Return the (x, y) coordinate for the center point of the cell that contains the specified text.  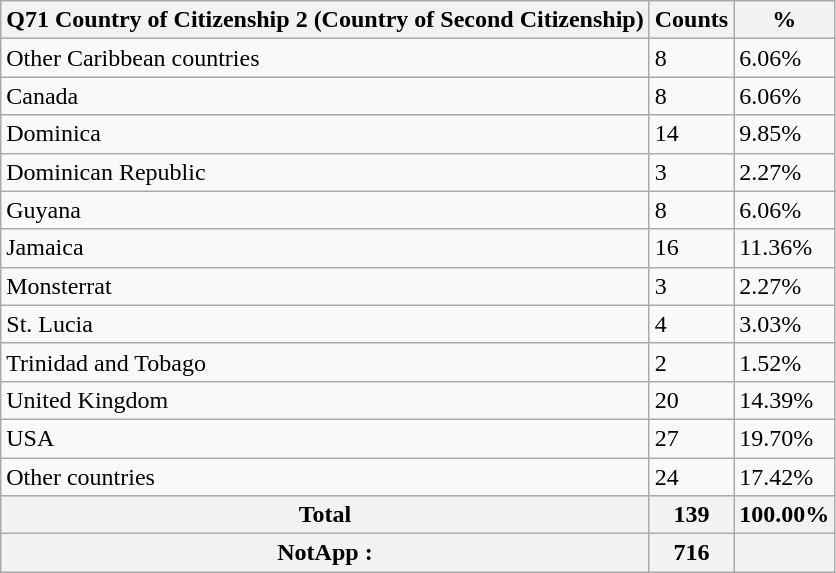
100.00% (784, 515)
17.42% (784, 477)
3.03% (784, 324)
% (784, 20)
United Kingdom (325, 400)
St. Lucia (325, 324)
716 (691, 553)
139 (691, 515)
Total (325, 515)
Q71 Country of Citizenship 2 (Country of Second Citizenship) (325, 20)
27 (691, 438)
14.39% (784, 400)
Other countries (325, 477)
1.52% (784, 362)
NotApp : (325, 553)
Trinidad and Tobago (325, 362)
11.36% (784, 248)
USA (325, 438)
Dominica (325, 134)
Guyana (325, 210)
Other Caribbean countries (325, 58)
4 (691, 324)
Dominican Republic (325, 172)
24 (691, 477)
Monsterrat (325, 286)
Canada (325, 96)
14 (691, 134)
2 (691, 362)
9.85% (784, 134)
Jamaica (325, 248)
20 (691, 400)
Counts (691, 20)
19.70% (784, 438)
16 (691, 248)
